Determine the [x, y] coordinate at the center of the cell enclosing the given text.  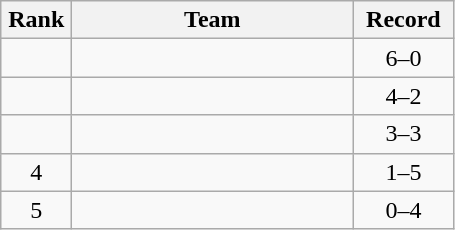
3–3 [404, 134]
Team [212, 20]
1–5 [404, 172]
4–2 [404, 96]
Rank [36, 20]
4 [36, 172]
Record [404, 20]
6–0 [404, 58]
0–4 [404, 210]
5 [36, 210]
